Find where the given text appears and provide that cell's center as (x, y) coordinate. 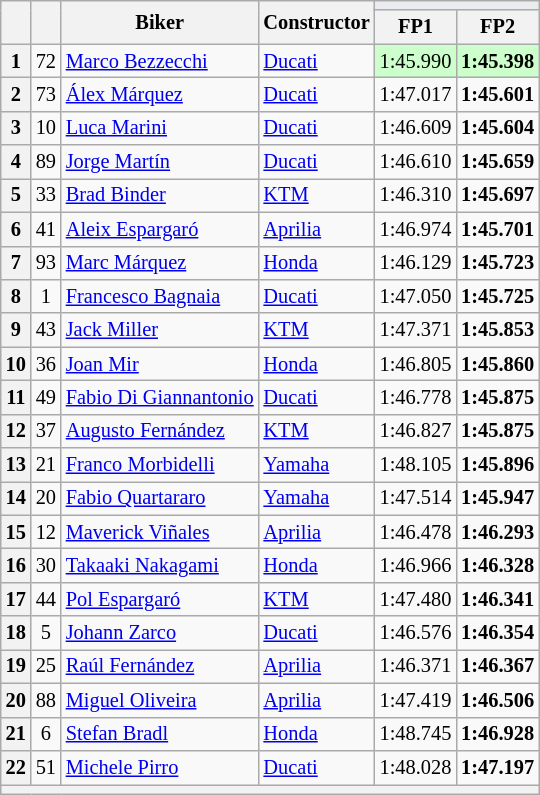
14 (16, 498)
1:45.604 (498, 128)
1:45.701 (498, 229)
7 (16, 263)
Francesco Bagnaia (160, 296)
Fabio Di Giannantonio (160, 397)
1:46.371 (416, 666)
Miguel Oliveira (160, 700)
1:45.947 (498, 498)
Marco Bezzecchi (160, 61)
1:45.659 (498, 162)
Fabio Quartararo (160, 498)
16 (16, 565)
1:45.896 (498, 465)
1:46.341 (498, 599)
72 (46, 61)
88 (46, 700)
8 (16, 296)
41 (46, 229)
11 (16, 397)
1:46.778 (416, 397)
FP1 (416, 27)
1:46.974 (416, 229)
49 (46, 397)
18 (16, 633)
89 (46, 162)
33 (46, 195)
1:47.017 (416, 94)
43 (46, 330)
Brad Binder (160, 195)
93 (46, 263)
1:46.609 (416, 128)
1:46.354 (498, 633)
1:45.723 (498, 263)
51 (46, 767)
25 (46, 666)
Aleix Espargaró (160, 229)
13 (16, 465)
1:48.028 (416, 767)
Stefan Bradl (160, 734)
Jack Miller (160, 330)
1:45.697 (498, 195)
37 (46, 431)
Michele Pirro (160, 767)
1:45.725 (498, 296)
Takaaki Nakagami (160, 565)
Augusto Fernández (160, 431)
1:47.371 (416, 330)
1:45.860 (498, 364)
1:46.506 (498, 700)
30 (46, 565)
44 (46, 599)
4 (16, 162)
15 (16, 532)
1:48.745 (416, 734)
Franco Morbidelli (160, 465)
1:46.478 (416, 532)
1:47.050 (416, 296)
1:45.398 (498, 61)
1:46.576 (416, 633)
17 (16, 599)
Marc Márquez (160, 263)
1:46.966 (416, 565)
1:46.805 (416, 364)
36 (46, 364)
1:45.853 (498, 330)
1:46.610 (416, 162)
Maverick Viñales (160, 532)
Jorge Martín (160, 162)
Raúl Fernández (160, 666)
1:47.514 (416, 498)
Pol Espargaró (160, 599)
1:46.310 (416, 195)
1:46.293 (498, 532)
3 (16, 128)
1:46.827 (416, 431)
1:47.197 (498, 767)
73 (46, 94)
1:46.129 (416, 263)
Johann Zarco (160, 633)
2 (16, 94)
Constructor (317, 22)
FP2 (498, 27)
1:46.928 (498, 734)
1:46.328 (498, 565)
1:47.480 (416, 599)
1:48.105 (416, 465)
Biker (160, 22)
Álex Márquez (160, 94)
1:46.367 (498, 666)
Luca Marini (160, 128)
1:45.601 (498, 94)
19 (16, 666)
9 (16, 330)
1:45.990 (416, 61)
1:47.419 (416, 700)
22 (16, 767)
Joan Mir (160, 364)
